Pinpoint the cell where the given text exists, returning its (X, Y) midpoint coordinate. 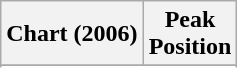
Chart (2006) (72, 34)
Peak Position (190, 34)
